Extract the [x, y] coordinate from the center of the cell holding the provided text.  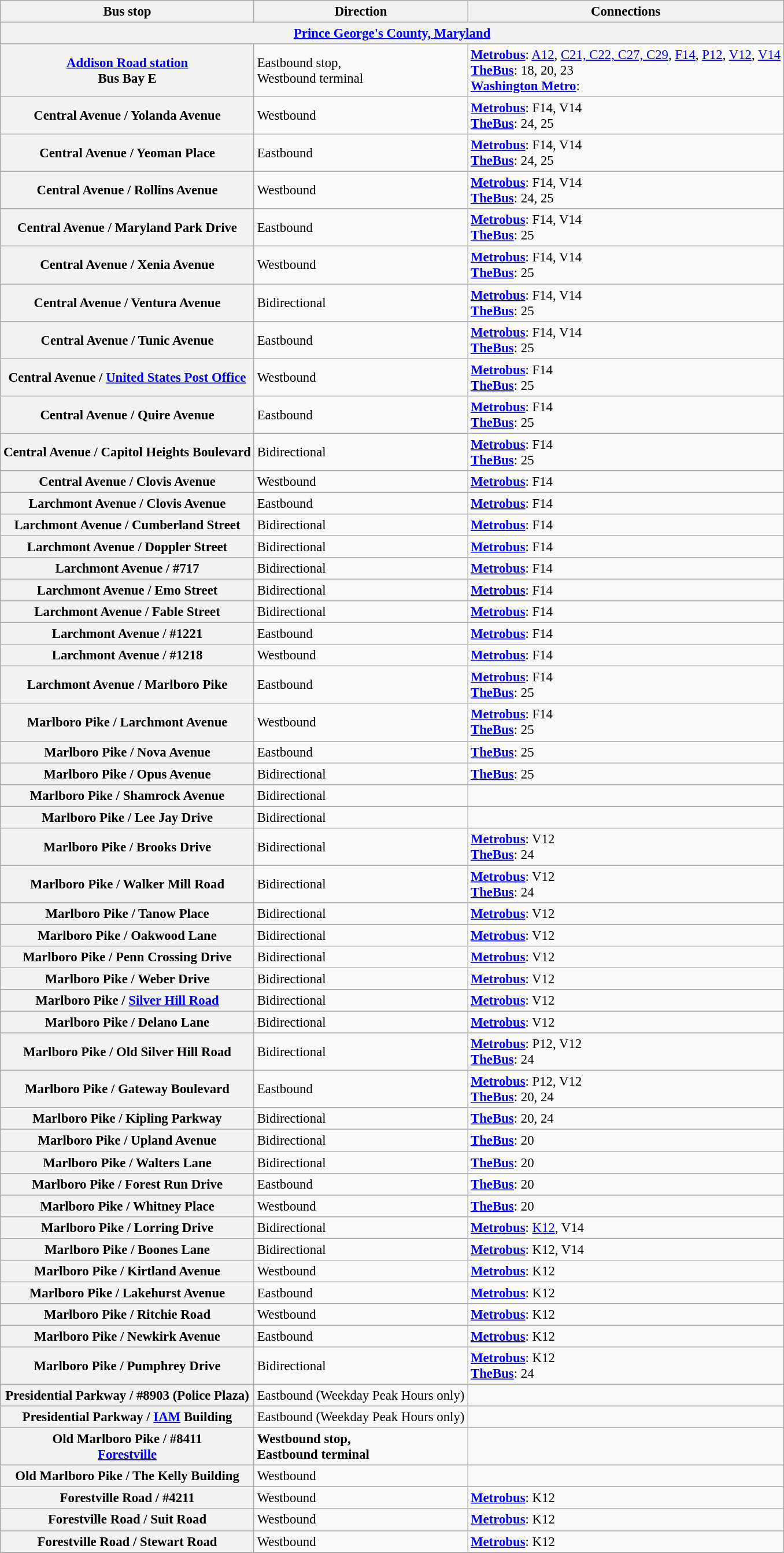
Central Avenue / United States Post Office [127, 377]
Marlboro Pike / Lakehurst Avenue [127, 1293]
Marlboro Pike / Tanow Place [127, 914]
Prince George's County, Maryland [392, 34]
Marlboro Pike / Lorring Drive [127, 1227]
Marlboro Pike / Kipling Parkway [127, 1119]
Marlboro Pike / Walters Lane [127, 1163]
Old Marlboro Pike / #8411Forestville [127, 1447]
Marlboro Pike / Boones Lane [127, 1249]
Forestville Road / Suit Road [127, 1520]
Larchmont Avenue / #717 [127, 569]
Central Avenue / Rollins Avenue [127, 191]
Addison Road stationBus Bay E [127, 71]
Metrobus: P12, V12 TheBus: 20, 24 [626, 1090]
Marlboro Pike / Old Silver Hill Road [127, 1052]
Marlboro Pike / Gateway Boulevard [127, 1090]
Marlboro Pike / Ritchie Road [127, 1315]
Central Avenue / Xenia Avenue [127, 265]
Metrobus: A12, C21, C22, C27, C29, F14, P12, V12, V14 TheBus: 18, 20, 23 Washington Metro: [626, 71]
Marlboro Pike / Whitney Place [127, 1206]
Central Avenue / Capitol Heights Boulevard [127, 452]
Central Avenue / Yolanda Avenue [127, 116]
Bus stop [127, 12]
Marlboro Pike / Penn Crossing Drive [127, 957]
Metrobus: K12 TheBus: 24 [626, 1366]
Larchmont Avenue / Marlboro Pike [127, 685]
Old Marlboro Pike / The Kelly Building [127, 1476]
Forestville Road / #4211 [127, 1498]
Marlboro Pike / Weber Drive [127, 979]
Marlboro Pike / Silver Hill Road [127, 1001]
Marlboro Pike / Shamrock Avenue [127, 795]
Connections [626, 12]
Marlboro Pike / Brooks Drive [127, 847]
Larchmont Avenue / #1221 [127, 634]
Marlboro Pike / Nova Avenue [127, 752]
Larchmont Avenue / Fable Street [127, 612]
Direction [361, 12]
Larchmont Avenue / Cumberland Street [127, 525]
Presidential Parkway / #8903 (Police Plaza) [127, 1396]
Marlboro Pike / Forest Run Drive [127, 1184]
Larchmont Avenue / Clovis Avenue [127, 503]
Central Avenue / Maryland Park Drive [127, 228]
Central Avenue / Yeoman Place [127, 153]
Presidential Parkway / IAM Building [127, 1417]
Marlboro Pike / Newkirk Avenue [127, 1336]
Marlboro Pike / Kirtland Avenue [127, 1271]
Marlboro Pike / Pumphrey Drive [127, 1366]
Marlboro Pike / Lee Jay Drive [127, 817]
Larchmont Avenue / Doppler Street [127, 547]
Marlboro Pike / Opus Avenue [127, 774]
Central Avenue / Quire Avenue [127, 414]
Larchmont Avenue / #1218 [127, 655]
Marlboro Pike / Larchmont Avenue [127, 723]
Marlboro Pike / Oakwood Lane [127, 935]
Marlboro Pike / Walker Mill Road [127, 884]
Westbound stop,Eastbound terminal [361, 1447]
Central Avenue / Tunic Avenue [127, 340]
Central Avenue / Clovis Avenue [127, 482]
Central Avenue / Ventura Avenue [127, 303]
Forestville Road / Stewart Road [127, 1541]
Marlboro Pike / Delano Lane [127, 1023]
Eastbound stop,Westbound terminal [361, 71]
Marlboro Pike / Upland Avenue [127, 1141]
Larchmont Avenue / Emo Street [127, 591]
Metrobus: P12, V12 TheBus: 24 [626, 1052]
TheBus: 20, 24 [626, 1119]
